Search for the cell housing the specified text and yield its (x, y) center coordinate. 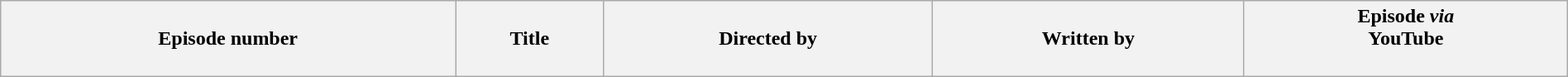
Episode viaYouTube (1406, 39)
Written by (1088, 39)
Title (529, 39)
Directed by (767, 39)
Episode number (228, 39)
